From the cell containing the given text, extract its center point as (X, Y) coordinate. 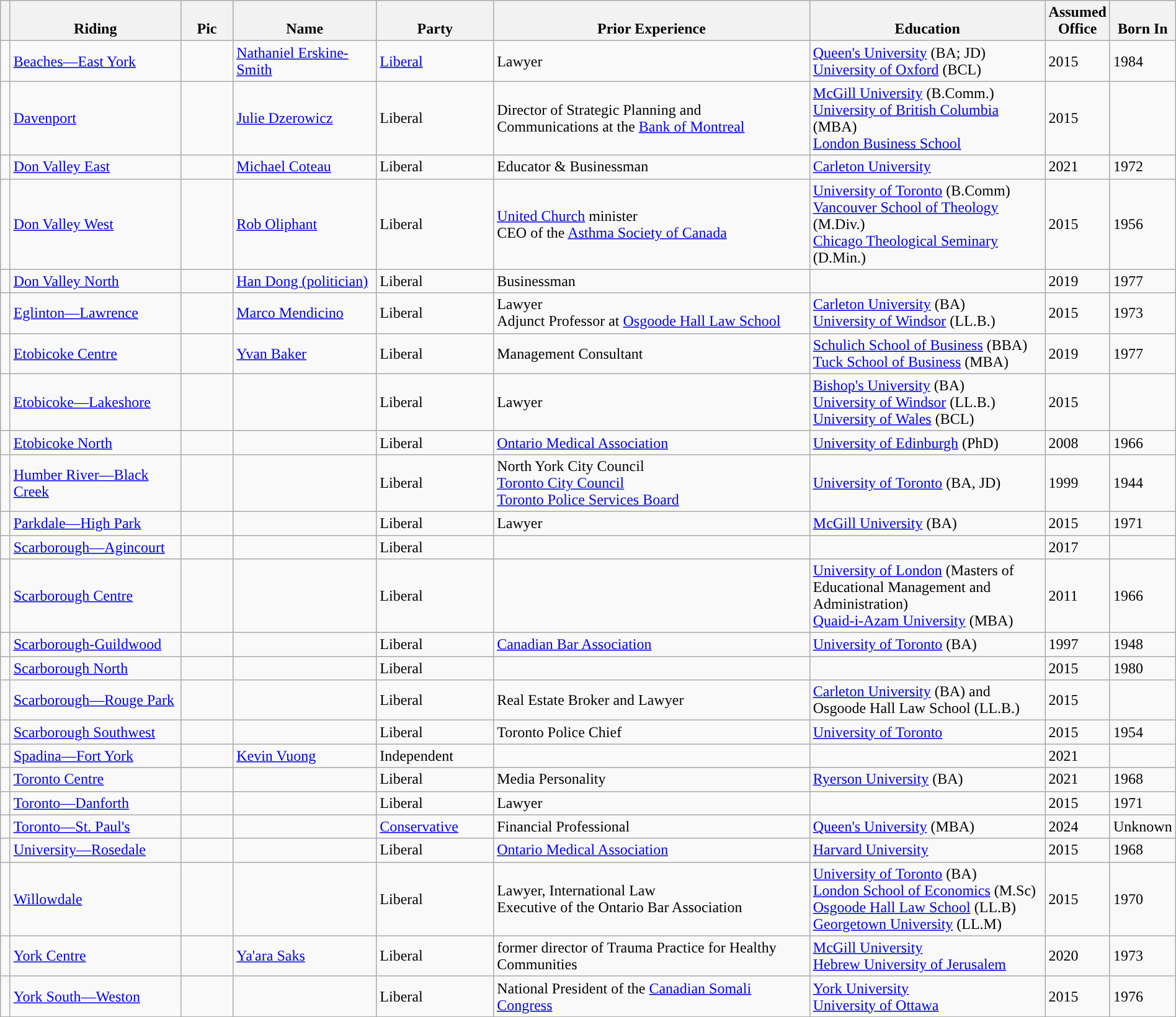
United Church ministerCEO of the Asthma Society of Canada (652, 224)
Bishop's University (BA)University of Windsor (LL.B.)University of Wales (BCL) (927, 402)
Ya'ara Saks (305, 956)
Education (927, 21)
1972 (1143, 167)
University of London (Masters of Educational Management and Administration)Quaid-i-Azam University (MBA) (927, 596)
University of Toronto (BA) (927, 645)
1999 (1077, 483)
Management Consultant (652, 354)
Toronto Centre (96, 779)
Marco Mendicino (305, 313)
1980 (1143, 668)
2020 (1077, 956)
1948 (1143, 645)
Scarborough Centre (96, 596)
Conservative (435, 827)
Nathaniel Erskine-Smith (305, 61)
McGill University (BA) (927, 523)
Real Estate Broker and Lawyer (652, 700)
Willowdale (96, 898)
LawyerAdjunct Professor at Osgoode Hall Law School (652, 313)
Don Valley West (96, 224)
Queen's University (MBA) (927, 827)
Carleton University (BA) and Osgoode Hall Law School (LL.B.) (927, 700)
2011 (1077, 596)
Toronto Police Chief (652, 732)
1970 (1143, 898)
Ryerson University (BA) (927, 779)
National President of the Canadian Somali Congress (652, 997)
York UniversityUniversity of Ottawa (927, 997)
Prior Experience (652, 21)
Don Valley North (96, 281)
York South—Weston (96, 997)
Name (305, 21)
Scarborough—Agincourt (96, 547)
Rob Oliphant (305, 224)
Carleton University (BA)University of Windsor (LL.B.) (927, 313)
Harvard University (927, 850)
Businessman (652, 281)
Scarborough—Rouge Park (96, 700)
Born In (1143, 21)
Han Dong (politician) (305, 281)
Humber River—Black Creek (96, 483)
University of Toronto (927, 732)
2008 (1077, 442)
University of Toronto (B.Comm) Vancouver School of Theology (M.Div.) Chicago Theological Seminary (D.Min.) (927, 224)
Etobicoke Centre (96, 354)
Yvan Baker (305, 354)
Unknown (1143, 827)
Eglinton—Lawrence (96, 313)
Don Valley East (96, 167)
Julie Dzerowicz (305, 118)
Financial Professional (652, 827)
Beaches—East York (96, 61)
Educator & Businessman (652, 167)
Media Personality (652, 779)
Etobicoke—Lakeshore (96, 402)
Assumed Office (1077, 21)
University of Toronto (BA, JD) (927, 483)
University—Rosedale (96, 850)
Scarborough North (96, 668)
1984 (1143, 61)
Davenport (96, 118)
University of Toronto (BA) London School of Economics (M.Sc) Osgoode Hall Law School (LL.B) Georgetown University (LL.M) (927, 898)
2017 (1077, 547)
Riding (96, 21)
Scarborough-Guildwood (96, 645)
Independent (435, 756)
1954 (1143, 732)
McGill UniversityHebrew University of Jerusalem (927, 956)
York Centre (96, 956)
Pic (207, 21)
former director of Trauma Practice for Healthy Communities (652, 956)
Scarborough Southwest (96, 732)
1956 (1143, 224)
1976 (1143, 997)
North York City Council Toronto City Council Toronto Police Services Board (652, 483)
Schulich School of Business (BBA)Tuck School of Business (MBA) (927, 354)
Toronto—Danforth (96, 803)
2024 (1077, 827)
Spadina—Fort York (96, 756)
Kevin Vuong (305, 756)
Lawyer, International Law Executive of the Ontario Bar Association (652, 898)
Carleton University (927, 167)
Michael Coteau (305, 167)
Parkdale—High Park (96, 523)
McGill University (B.Comm.)University of British Columbia (MBA)London Business School (927, 118)
Director of Strategic Planning and Communications at the Bank of Montreal (652, 118)
Toronto—St. Paul's (96, 827)
Etobicoke North (96, 442)
1944 (1143, 483)
Canadian Bar Association (652, 645)
1997 (1077, 645)
Party (435, 21)
University of Edinburgh (PhD) (927, 442)
Queen's University (BA; JD)University of Oxford (BCL) (927, 61)
